Find where the given text appears and provide that cell's center as (x, y) coordinate. 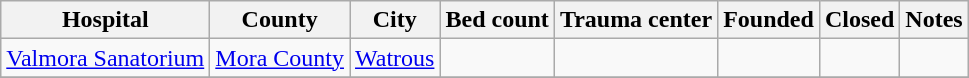
Hospital (106, 20)
County (280, 20)
Valmora Sanatorium (106, 58)
Founded (769, 20)
Notes (934, 20)
Trauma center (636, 20)
Watrous (395, 58)
Mora County (280, 58)
City (395, 20)
Closed (859, 20)
Bed count (497, 20)
